Return the (x, y) coordinate for the center point of the cell that contains the specified text.  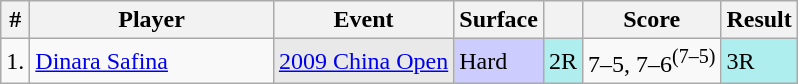
Player (152, 20)
2009 China Open (363, 62)
Dinara Safina (152, 62)
# (16, 20)
Result (759, 20)
2R (562, 62)
Event (363, 20)
Surface (499, 20)
3R (759, 62)
7–5, 7–6(7–5) (652, 62)
Score (652, 20)
1. (16, 62)
Hard (499, 62)
